For the text-containing cell, return its midpoint in (x, y) coordinate format. 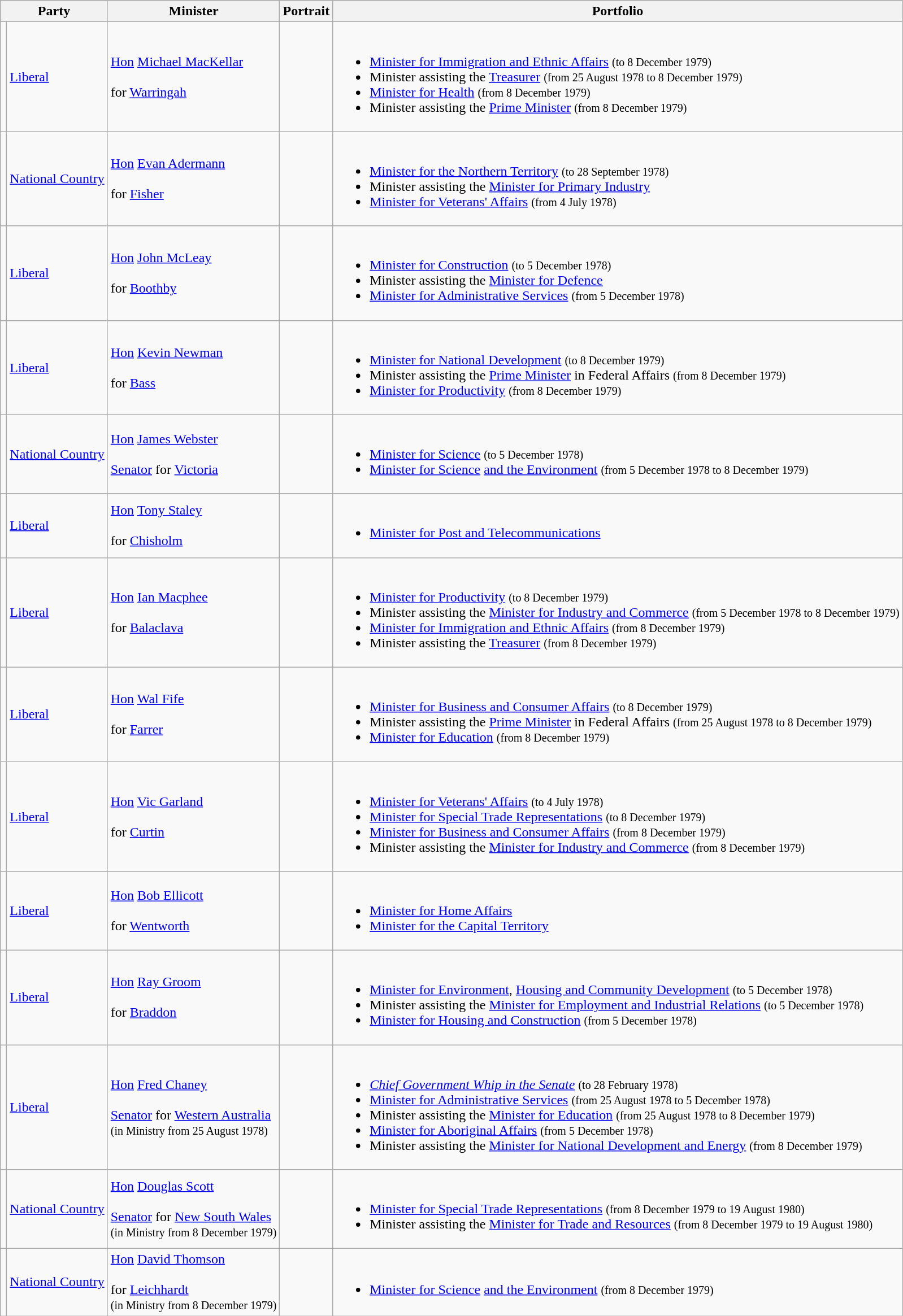
Minister for Post and Telecommunications (618, 525)
Minister (193, 11)
Hon Douglas Scott Senator for New South Wales (in Ministry from 8 December 1979) (193, 1209)
Hon Bob Ellicott for Wentworth (193, 910)
Hon Ray Groom for Braddon (193, 997)
Hon Tony Staley for Chisholm (193, 525)
Hon Kevin Newman for Bass (193, 367)
Minister for Construction (to 5 December 1978)Minister assisting the Minister for DefenceMinister for Administrative Services (from 5 December 1978) (618, 273)
Minister for Home AffairsMinister for the Capital Territory (618, 910)
Hon Fred Chaney Senator for Western Australia (in Ministry from 25 August 1978) (193, 1107)
Hon John McLeay for Boothby (193, 273)
Party (54, 11)
Hon Ian Macphee for Balaclava (193, 612)
Hon Michael MacKellar for Warringah (193, 77)
Hon James Webster Senator for Victoria (193, 454)
Portfolio (618, 11)
Hon David Thomson for Leichhardt (in Ministry from 8 December 1979) (193, 1282)
Hon Vic Garland for Curtin (193, 816)
Hon Wal Fife for Farrer (193, 714)
Portrait (306, 11)
Minister for Science and the Environment (from 8 December 1979) (618, 1282)
Minister for Science (to 5 December 1978)Minister for Science and the Environment (from 5 December 1978 to 8 December 1979) (618, 454)
Hon Evan Adermann for Fisher (193, 178)
